Return (X, Y) of the center of cell containing provided text 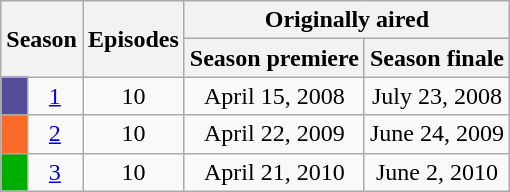
Season finale (436, 58)
April 15, 2008 (274, 96)
April 22, 2009 (274, 134)
April 21, 2010 (274, 172)
Episodes (133, 39)
Originally aired (346, 20)
Season (42, 39)
Season premiere (274, 58)
June 2, 2010 (436, 172)
3 (54, 172)
1 (54, 96)
2 (54, 134)
June 24, 2009 (436, 134)
July 23, 2008 (436, 96)
